Locate the cell with the specified text and output its (X, Y) center coordinate. 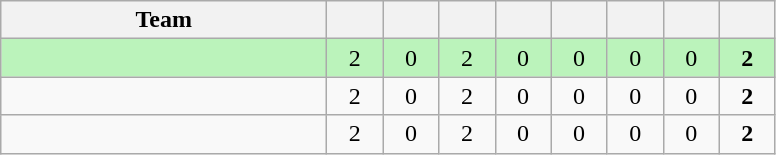
Team (164, 20)
